Search for the cell housing the specified text and yield its [x, y] center coordinate. 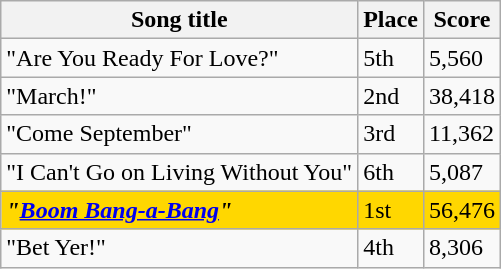
Score [462, 20]
Place [391, 20]
5,560 [462, 58]
Song title [180, 20]
4th [391, 248]
6th [391, 172]
"Boom Bang-a-Bang" [180, 210]
"I Can't Go on Living Without You" [180, 172]
"Come September" [180, 134]
11,362 [462, 134]
5th [391, 58]
3rd [391, 134]
"March!" [180, 96]
5,087 [462, 172]
8,306 [462, 248]
2nd [391, 96]
56,476 [462, 210]
1st [391, 210]
"Are You Ready For Love?" [180, 58]
"Bet Yer!" [180, 248]
38,418 [462, 96]
